Pinpoint the cell where the given text exists, returning its (X, Y) midpoint coordinate. 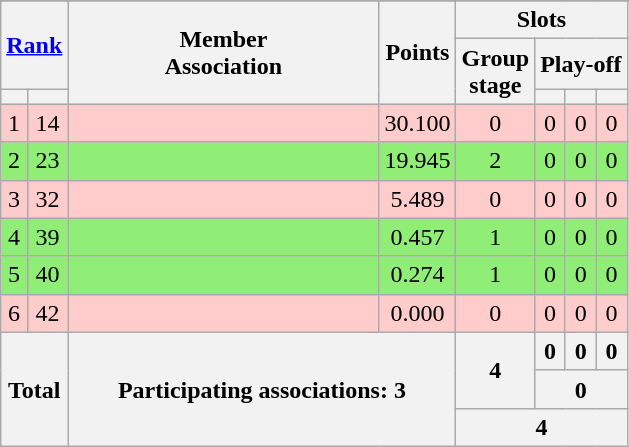
Total (34, 389)
6 (14, 313)
5 (14, 275)
0.274 (418, 275)
3 (14, 199)
Rank (34, 45)
MemberAssociation (224, 52)
30.100 (418, 123)
5.489 (418, 199)
23 (47, 161)
32 (47, 199)
14 (47, 123)
0.000 (418, 313)
39 (47, 237)
Participating associations: 3 (262, 389)
Play-off (581, 64)
42 (47, 313)
0.457 (418, 237)
Groupstage (496, 72)
40 (47, 275)
Points (418, 52)
19.945 (418, 161)
Slots (542, 20)
